Capture the cell that displays the provided text and extract its [x, y] central coordinate. 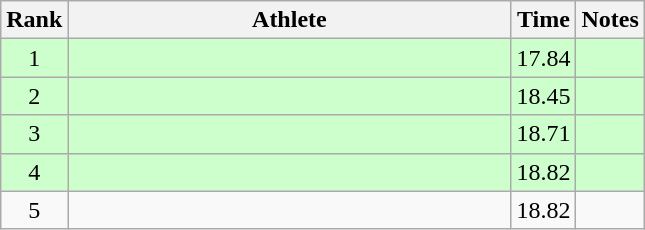
3 [34, 134]
Rank [34, 20]
4 [34, 172]
Athlete [290, 20]
2 [34, 96]
17.84 [544, 58]
Time [544, 20]
1 [34, 58]
18.71 [544, 134]
5 [34, 210]
18.45 [544, 96]
Notes [610, 20]
